Return (x, y) of the center of cell containing provided text 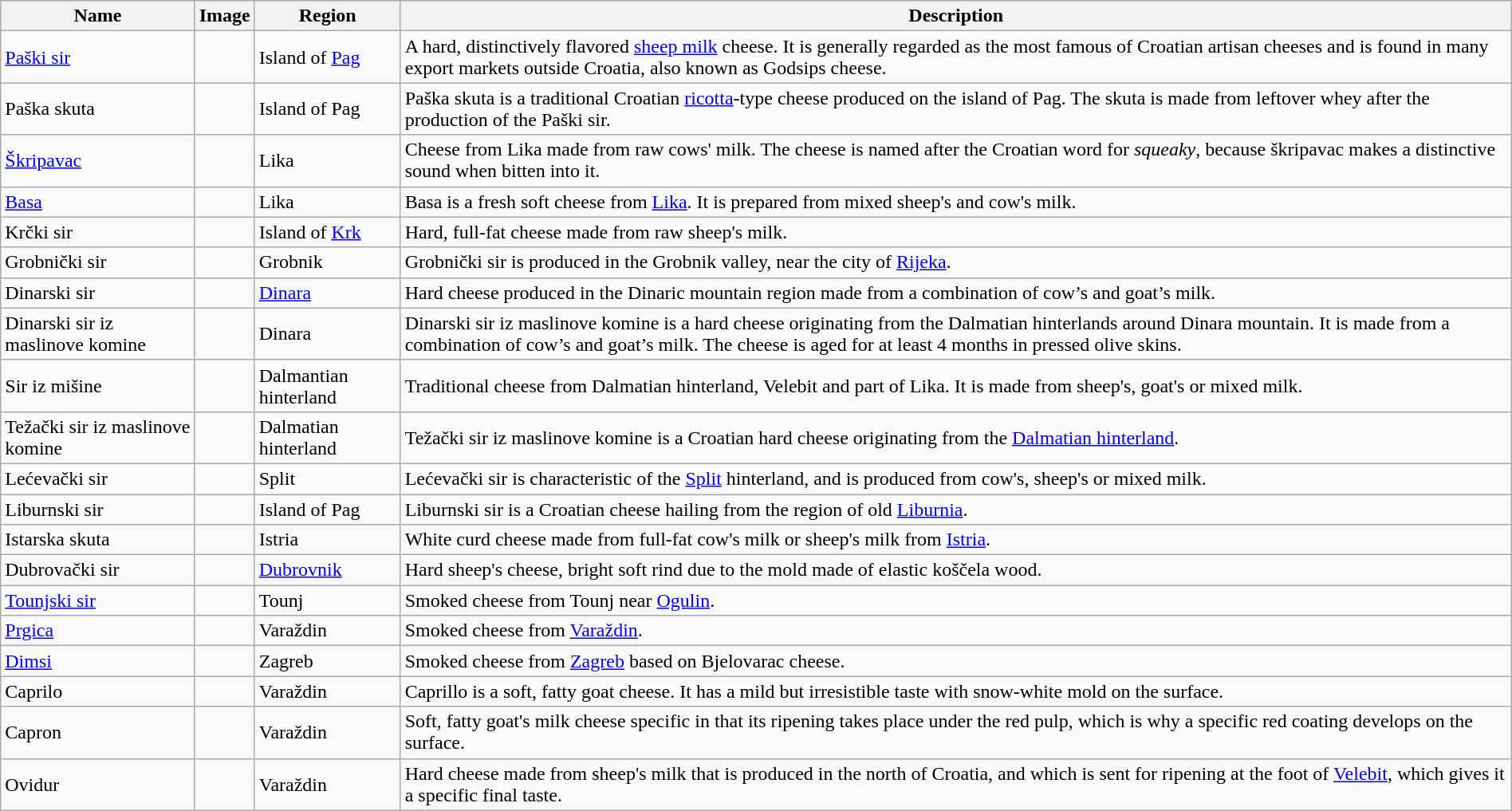
Basa (97, 202)
Dalmantian hinterland (327, 386)
Dalmatian hinterland (327, 437)
Paški sir (97, 57)
Težački sir iz maslinove komine (97, 437)
Name (97, 16)
Prgica (97, 631)
White curd cheese made from full-fat cow's milk or sheep's milk from Istria. (955, 540)
Dinarski sir (97, 293)
Težački sir iz maslinove komine is a Croatian hard cheese originating from the Dalmatian hinterland. (955, 437)
Smoked cheese from Varaždin. (955, 631)
Description (955, 16)
Split (327, 478)
Smoked cheese from Zagreb based on Bjelovarac cheese. (955, 661)
Lećevački sir is characteristic of the Split hinterland, and is produced from cow's, sheep's or mixed milk. (955, 478)
Dubrovnik (327, 570)
Sir iz mišine (97, 386)
Hard, full-fat cheese made from raw sheep's milk. (955, 232)
Lećevački sir (97, 478)
Istarska skuta (97, 540)
Hard sheep's cheese, bright soft rind due to the mold made of elastic koščela wood. (955, 570)
Istria (327, 540)
Liburnski sir is a Croatian cheese hailing from the region of old Liburnia. (955, 510)
Zagreb (327, 661)
Grobnički sir (97, 262)
Paška skuta (97, 108)
Dimsi (97, 661)
Tounj (327, 600)
Tounjski sir (97, 600)
Smoked cheese from Tounj near Ogulin. (955, 600)
Liburnski sir (97, 510)
Grobnički sir is produced in the Grobnik valley, near the city of Rijeka. (955, 262)
Caprilo (97, 691)
Škripavac (97, 161)
Ovidur (97, 785)
Dubrovački sir (97, 570)
Hard cheese produced in the Dinaric mountain region made from a combination of cow’s and goat’s milk. (955, 293)
Grobnik (327, 262)
Caprillo is a soft, fatty goat cheese. It has a mild but irresistible taste with snow-white mold on the surface. (955, 691)
Capron (97, 732)
Region (327, 16)
Image (225, 16)
Krčki sir (97, 232)
Traditional cheese from Dalmatian hinterland, Velebit and part of Lika. It is made from sheep's, goat's or mixed milk. (955, 386)
Basa is a fresh soft cheese from Lika. It is prepared from mixed sheep's and cow's milk. (955, 202)
Dinarski sir iz maslinove komine (97, 333)
Island of Krk (327, 232)
